Scan for the cell matching the given text and deliver its (x, y) coordinate at center. 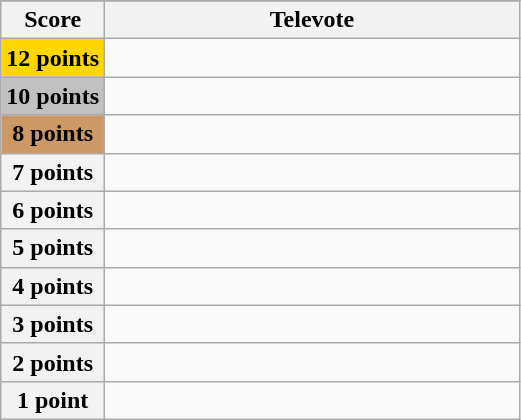
Score (53, 20)
2 points (53, 362)
6 points (53, 210)
8 points (53, 134)
10 points (53, 96)
Televote (312, 20)
7 points (53, 172)
4 points (53, 286)
1 point (53, 400)
3 points (53, 324)
12 points (53, 58)
5 points (53, 248)
